Detect which cell encompasses the target text, then output its (x, y) center coordinate. 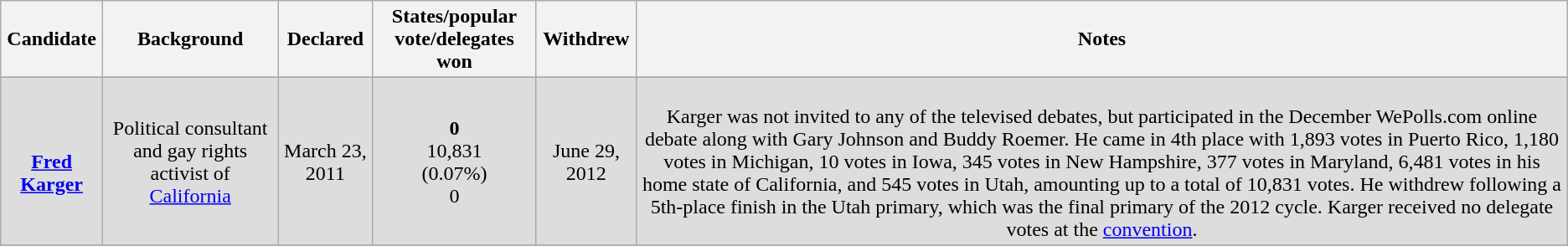
March 23, 2011 (325, 161)
States/popular vote/delegates won (454, 39)
010,831(0.07%)0 (454, 161)
Declared (325, 39)
June 29, 2012 (586, 161)
Candidate (52, 39)
Notes (1102, 39)
Political consultant and gay rights activist of California (191, 161)
Withdrew (586, 39)
Background (191, 39)
Fred Karger (52, 161)
